Detect which cell encompasses the target text, then output its [x, y] center coordinate. 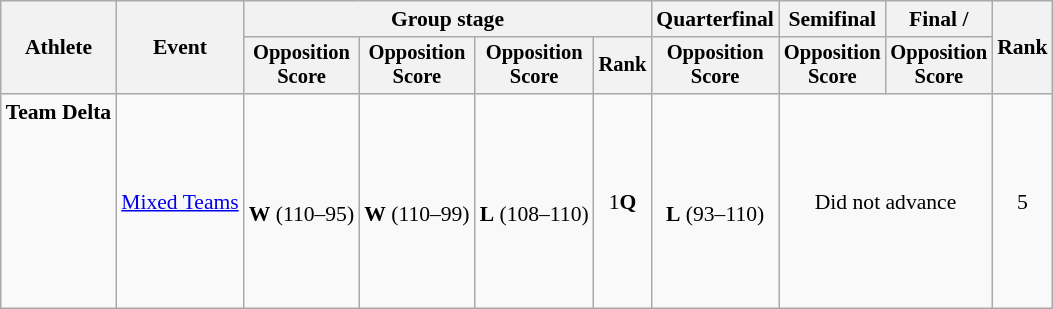
Athlete [58, 48]
5 [1022, 201]
Semifinal [832, 19]
L (108–110) [534, 201]
1Q [623, 201]
Event [180, 48]
Did not advance [886, 201]
W (110–95) [302, 201]
L (93–110) [715, 201]
Group stage [448, 19]
Final / [940, 19]
Quarterfinal [715, 19]
W (110–99) [416, 201]
Team Delta [58, 201]
Mixed Teams [180, 201]
